Output the (x, y) coordinate of the center of the cell containing the given text.  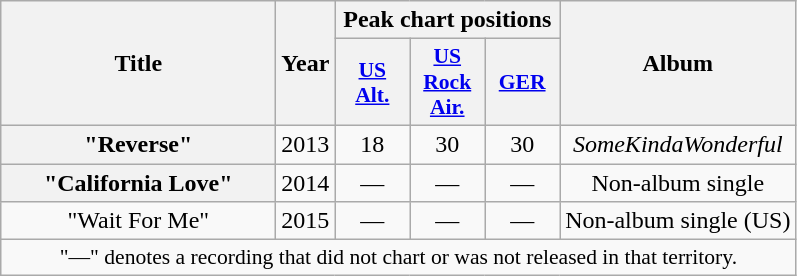
Non-album single (US) (678, 221)
2014 (306, 183)
2013 (306, 144)
18 (372, 144)
"Reverse" (138, 144)
2015 (306, 221)
USAlt. (372, 82)
Title (138, 64)
Album (678, 64)
Peak chart positions (448, 20)
GER (522, 82)
SomeKindaWonderful (678, 144)
"—" denotes a recording that did not chart or was not released in that territory. (398, 258)
USRockAir. (448, 82)
Non-album single (678, 183)
"Wait For Me" (138, 221)
"California Love" (138, 183)
Year (306, 64)
